Return [X, Y] of the center of cell containing provided text 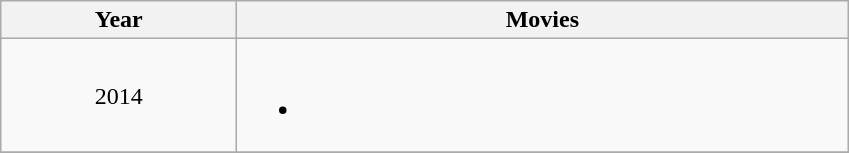
2014 [119, 96]
Movies [542, 20]
Year [119, 20]
